Determine the (x, y) coordinate at the center of the cell enclosing the given text.  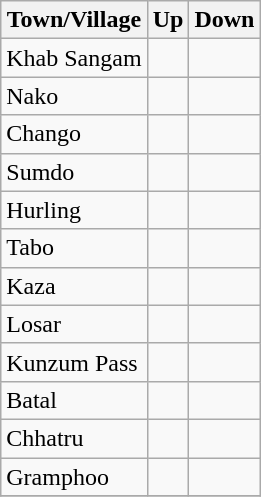
Batal (74, 400)
Chhatru (74, 438)
Hurling (74, 210)
Town/Village (74, 20)
Up (168, 20)
Chango (74, 134)
Losar (74, 324)
Kunzum Pass (74, 362)
Sumdo (74, 172)
Nako (74, 96)
Tabo (74, 248)
Khab Sangam (74, 58)
Kaza (74, 286)
Down (224, 20)
Gramphoo (74, 477)
